Extract the (x, y) coordinate from the center of the cell holding the provided text.  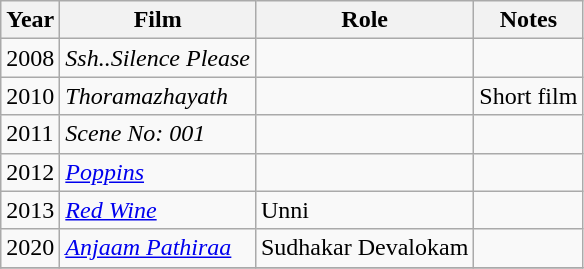
2012 (30, 172)
2010 (30, 96)
2008 (30, 58)
Red Wine (158, 210)
2013 (30, 210)
2011 (30, 134)
Film (158, 20)
Short film (528, 96)
Scene No: 001 (158, 134)
2020 (30, 248)
Thoramazhayath (158, 96)
Unni (364, 210)
Notes (528, 20)
Year (30, 20)
Anjaam Pathiraa (158, 248)
Ssh..Silence Please (158, 58)
Sudhakar Devalokam (364, 248)
Role (364, 20)
Poppins (158, 172)
